Return [x, y] of the center of cell containing provided text 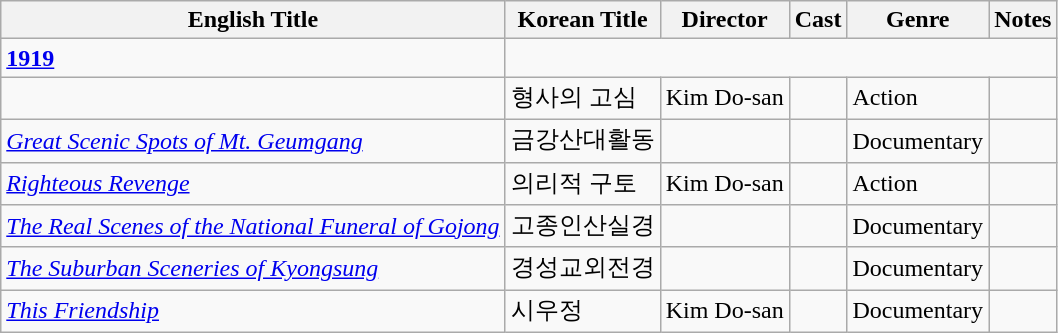
형사의 고심 [582, 98]
Righteous Revenge [253, 184]
고종인산실경 [582, 226]
Notes [1023, 20]
The Real Scenes of the National Funeral of Gojong [253, 226]
Great Scenic Spots of Mt. Geumgang [253, 140]
의리적 구토 [582, 184]
The Suburban Sceneries of Kyongsung [253, 268]
Director [724, 20]
금강산대활동 [582, 140]
This Friendship [253, 312]
Cast [818, 20]
시우정 [582, 312]
경성교외전경 [582, 268]
English Title [253, 20]
Genre [918, 20]
1919 [253, 58]
Korean Title [582, 20]
